Extract the [X, Y] coordinate from the center of the cell holding the provided text.  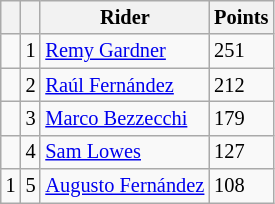
Rider [124, 17]
Raúl Fernández [124, 85]
Points [241, 17]
251 [241, 51]
127 [241, 152]
Marco Bezzecchi [124, 118]
Remy Gardner [124, 51]
Sam Lowes [124, 152]
108 [241, 186]
3 [31, 118]
4 [31, 152]
2 [31, 85]
212 [241, 85]
Augusto Fernández [124, 186]
179 [241, 118]
5 [31, 186]
